Extract the (X, Y) coordinate from the center of the cell holding the provided text.  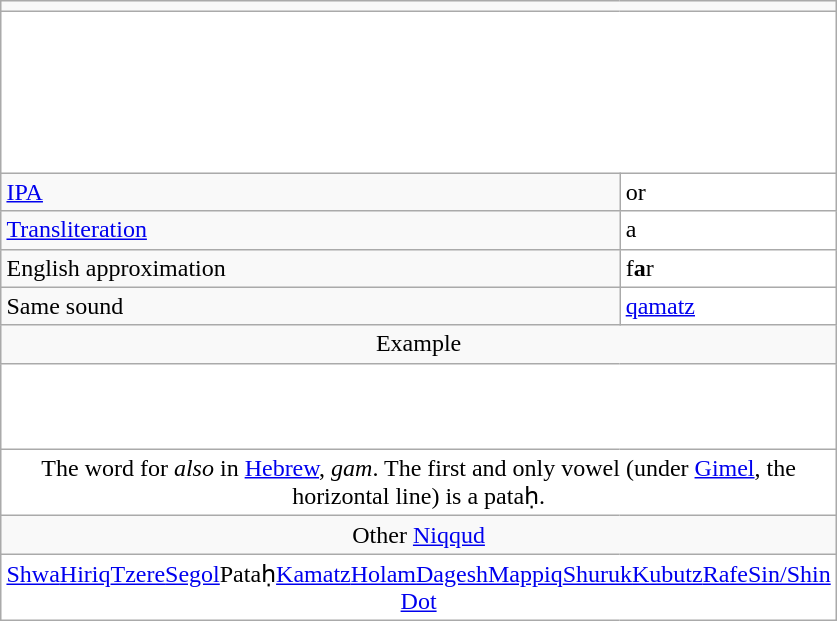
Example (418, 344)
Transliteration (310, 230)
or (728, 192)
far (728, 268)
qamatz (728, 306)
IPA (310, 192)
ShwaHiriqTzereSegolPataḥKamatzHolamDageshMappiqShurukKubutzRafeSin/Shin Dot (418, 588)
Same sound (310, 306)
English approximation (310, 268)
a (728, 230)
Other Niqqud (418, 535)
The word for also in Hebrew, gam. The first and only vowel (under Gimel, the horizontal line) is a pataḥ. (418, 482)
